Determine the (X, Y) coordinate at the center of the cell enclosing the given text.  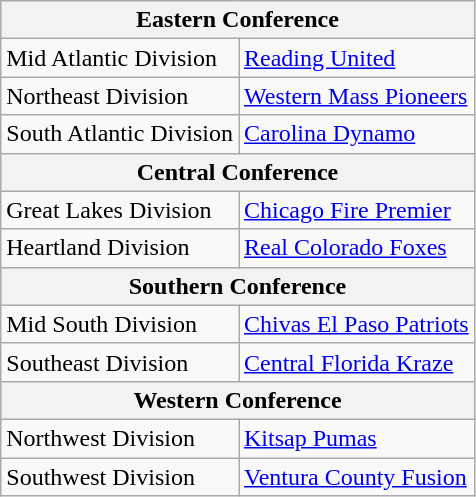
Northeast Division (120, 96)
Chivas El Paso Patriots (356, 324)
Southeast Division (120, 362)
Heartland Division (120, 248)
Mid Atlantic Division (120, 58)
Carolina Dynamo (356, 134)
Real Colorado Foxes (356, 248)
Northwest Division (120, 438)
South Atlantic Division (120, 134)
Southern Conference (238, 286)
Western Conference (238, 400)
Chicago Fire Premier (356, 210)
Great Lakes Division (120, 210)
Mid South Division (120, 324)
Reading United (356, 58)
Ventura County Fusion (356, 477)
Western Mass Pioneers (356, 96)
Southwest Division (120, 477)
Central Conference (238, 172)
Central Florida Kraze (356, 362)
Kitsap Pumas (356, 438)
Eastern Conference (238, 20)
